Return the [X, Y] coordinate for the center point of the cell that contains the specified text.  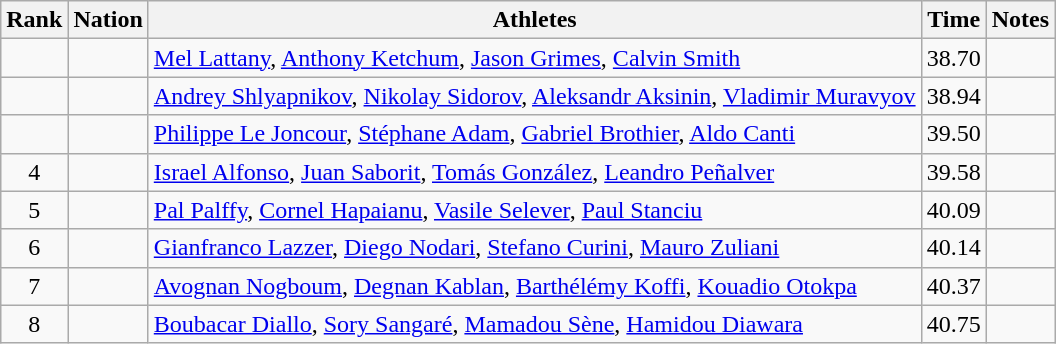
Rank [34, 20]
6 [34, 248]
Israel Alfonso, Juan Saborit, Tomás González, Leandro Peñalver [534, 172]
Andrey Shlyapnikov, Nikolay Sidorov, Aleksandr Aksinin, Vladimir Muravyov [534, 96]
38.70 [954, 58]
Boubacar Diallo, Sory Sangaré, Mamadou Sène, Hamidou Diawara [534, 324]
7 [34, 286]
40.75 [954, 324]
Avognan Nogboum, Degnan Kablan, Barthélémy Koffi, Kouadio Otokpa [534, 286]
Gianfranco Lazzer, Diego Nodari, Stefano Curini, Mauro Zuliani [534, 248]
40.37 [954, 286]
Athletes [534, 20]
8 [34, 324]
Nation [108, 20]
Notes [1020, 20]
39.58 [954, 172]
39.50 [954, 134]
5 [34, 210]
38.94 [954, 96]
4 [34, 172]
Philippe Le Joncour, Stéphane Adam, Gabriel Brothier, Aldo Canti [534, 134]
40.14 [954, 248]
Mel Lattany, Anthony Ketchum, Jason Grimes, Calvin Smith [534, 58]
40.09 [954, 210]
Pal Palffy, Cornel Hapaianu, Vasile Selever, Paul Stanciu [534, 210]
Time [954, 20]
